Detect which cell encompasses the target text, then output its [X, Y] center coordinate. 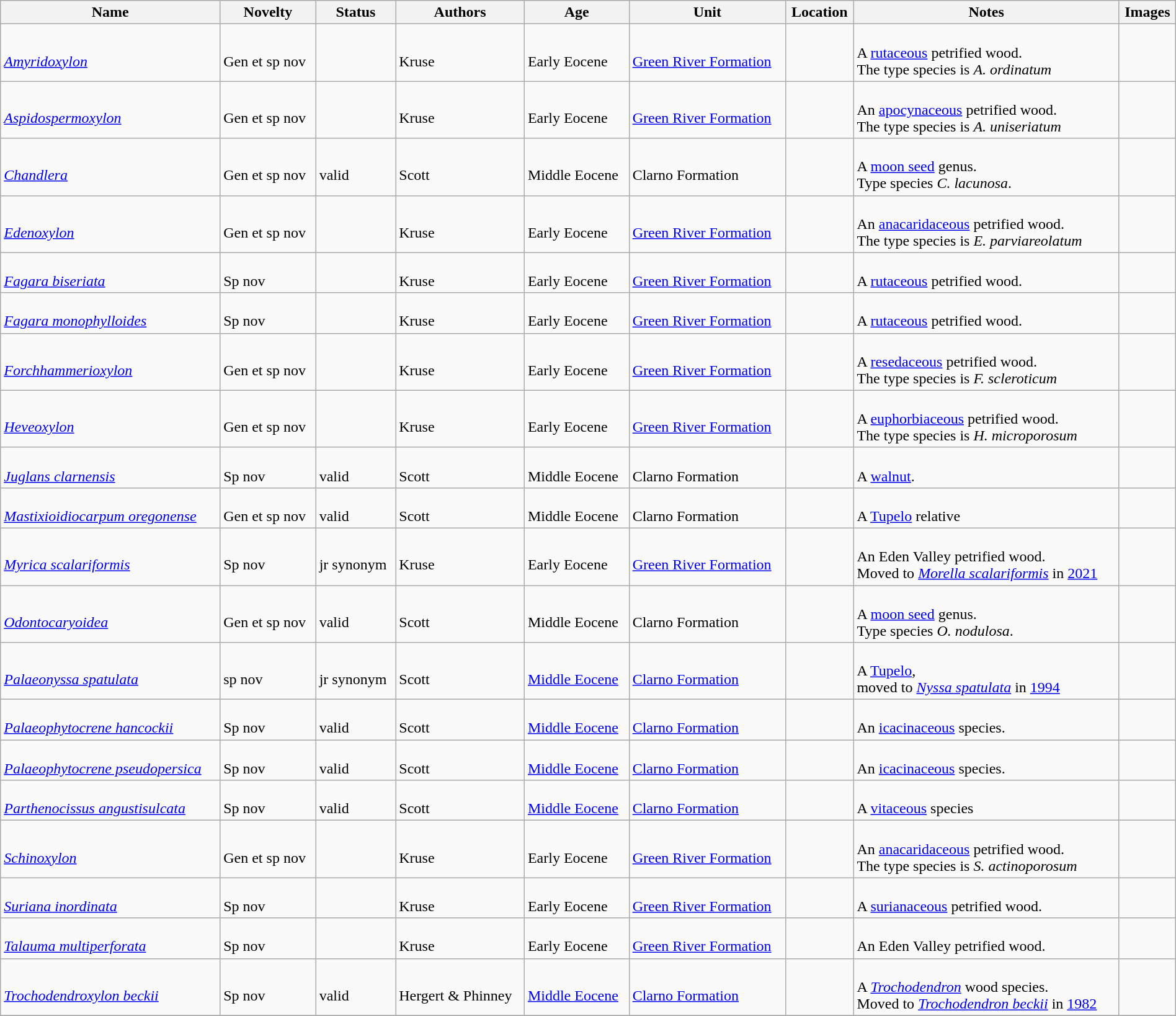
An anacaridaceous petrified wood.The type species is S. actinoporosum [986, 849]
An Eden Valley petrified wood. [986, 938]
An anacaridaceous petrified wood.The type species is E. parviareolatum [986, 224]
Amyridoxylon [110, 53]
Mastixioidiocarpum oregonense [110, 507]
Unit [707, 12]
Images [1147, 12]
A vitaceous species [986, 800]
Myrica scalariformis [110, 556]
sp nov [268, 671]
Chandlera [110, 167]
An apocynaceous petrified wood.The type species is A. uniseriatum [986, 110]
A walnut. [986, 468]
Forchhammerioxylon [110, 362]
Parthenocissus angustisulcata [110, 800]
A moon seed genus. Type species C. lacunosa. [986, 167]
A euphorbiaceous petrified wood.The type species is H. microporosum [986, 419]
Suriana inordinata [110, 898]
Palaeophytocrene hancockii [110, 720]
Palaeonyssa spatulata [110, 671]
Juglans clarnensis [110, 468]
Notes [986, 12]
Schinoxylon [110, 849]
Trochodendroxylon beckii [110, 987]
A moon seed genus. Type species O. nodulosa. [986, 614]
Status [356, 12]
Name [110, 12]
A resedaceous petrified wood.The type species is F. scleroticum [986, 362]
A Tupelo, moved to Nyssa spatulata in 1994 [986, 671]
Palaeophytocrene pseudopersica [110, 760]
A Tupelo relative [986, 507]
Odontocaryoidea [110, 614]
Location [820, 12]
Heveoxylon [110, 419]
Edenoxylon [110, 224]
Fagara biseriata [110, 273]
A surianaceous petrified wood. [986, 898]
Fagara monophylloides [110, 313]
Novelty [268, 12]
A Trochodendron wood species. Moved to Trochodendron beckii in 1982 [986, 987]
A rutaceous petrified wood.The type species is A. ordinatum [986, 53]
Talauma multiperforata [110, 938]
An Eden Valley petrified wood.Moved to Morella scalariformis in 2021 [986, 556]
Authors [460, 12]
Hergert & Phinney [460, 987]
Aspidospermoxylon [110, 110]
Age [577, 12]
